Determine the [X, Y] coordinate at the center of the cell enclosing the given text.  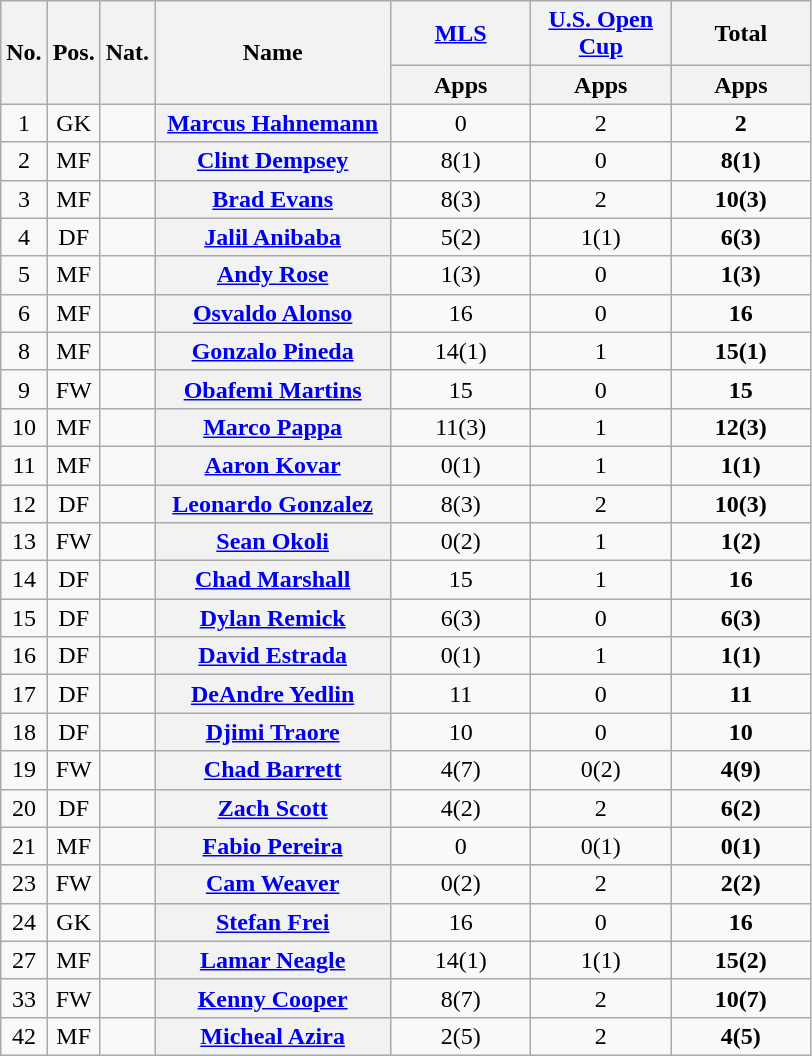
11(3) [461, 427]
4(9) [741, 770]
Marco Pappa [273, 427]
Brad Evans [273, 199]
Chad Marshall [273, 580]
Gonzalo Pineda [273, 351]
Zach Scott [273, 808]
Fabio Pereira [273, 846]
Lamar Neagle [273, 960]
4 [24, 237]
12(3) [741, 427]
15(2) [741, 960]
15(1) [741, 351]
Chad Barrett [273, 770]
Andy Rose [273, 275]
Stefan Frei [273, 922]
21 [24, 846]
Aaron Kovar [273, 465]
13 [24, 542]
23 [24, 884]
Jalil Anibaba [273, 237]
19 [24, 770]
Total [741, 34]
8 [24, 351]
14 [24, 580]
4(5) [741, 1036]
Sean Okoli [273, 542]
Pos. [74, 52]
No. [24, 52]
4(2) [461, 808]
1(2) [741, 542]
20 [24, 808]
Dylan Remick [273, 618]
4(7) [461, 770]
U.S. Open Cup [601, 34]
5(2) [461, 237]
42 [24, 1036]
Djimi Traore [273, 732]
2(5) [461, 1036]
24 [24, 922]
Name [273, 52]
8(7) [461, 998]
3 [24, 199]
17 [24, 694]
MLS [461, 34]
Micheal Azira [273, 1036]
Marcus Hahnemann [273, 123]
Clint Dempsey [273, 161]
DeAndre Yedlin [273, 694]
2(2) [741, 884]
6(2) [741, 808]
10(7) [741, 998]
Cam Weaver [273, 884]
18 [24, 732]
Osvaldo Alonso [273, 313]
Leonardo Gonzalez [273, 503]
Nat. [127, 52]
Obafemi Martins [273, 389]
6 [24, 313]
27 [24, 960]
Kenny Cooper [273, 998]
5 [24, 275]
9 [24, 389]
33 [24, 998]
David Estrada [273, 656]
12 [24, 503]
